From the cell containing the given text, extract its center point as [x, y] coordinate. 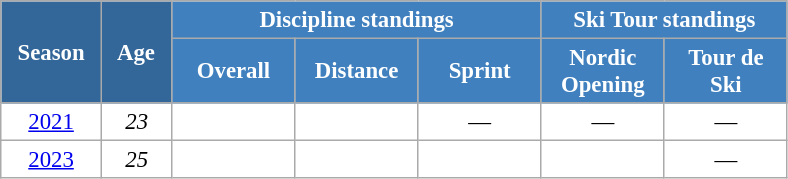
23 [136, 122]
Age [136, 52]
25 [136, 160]
Overall [234, 72]
2021 [52, 122]
NordicOpening [602, 72]
Ski Tour standings [664, 20]
Discipline standings [356, 20]
Distance [356, 72]
Sprint [480, 72]
Season [52, 52]
Tour deSki [726, 72]
2023 [52, 160]
